Pinpoint the cell where the given text exists, returning its [x, y] midpoint coordinate. 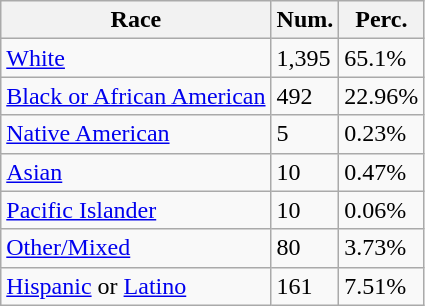
0.06% [382, 210]
3.73% [382, 248]
Other/Mixed [136, 248]
80 [305, 248]
Num. [305, 20]
65.1% [382, 58]
22.96% [382, 96]
Hispanic or Latino [136, 286]
161 [305, 286]
Pacific Islander [136, 210]
492 [305, 96]
Black or African American [136, 96]
1,395 [305, 58]
Asian [136, 172]
Race [136, 20]
0.23% [382, 134]
Perc. [382, 20]
5 [305, 134]
0.47% [382, 172]
7.51% [382, 286]
White [136, 58]
Native American [136, 134]
